Return the [x, y] coordinate for the center point of the cell that contains the specified text.  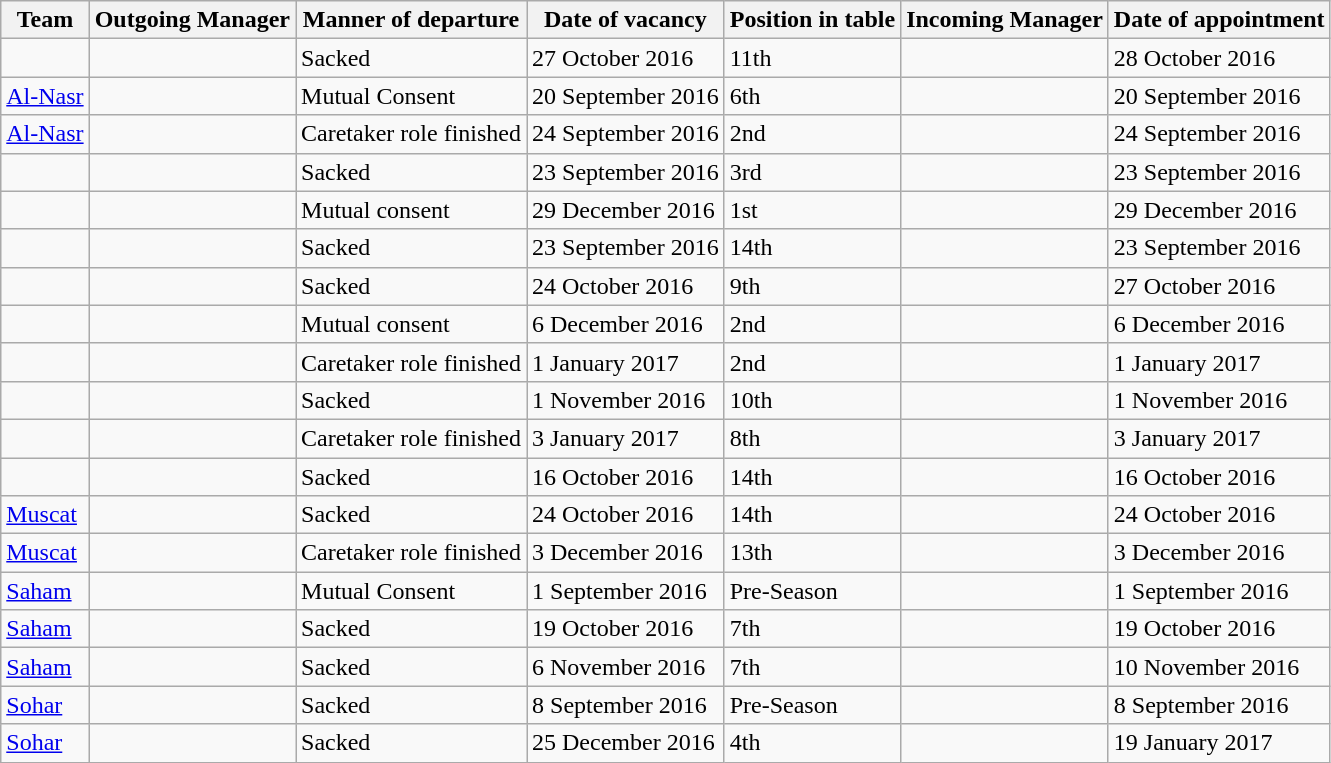
6 November 2016 [625, 667]
Team [45, 20]
3rd [812, 172]
Outgoing Manager [192, 20]
11th [812, 58]
10th [812, 400]
28 October 2016 [1219, 58]
10 November 2016 [1219, 667]
9th [812, 286]
Position in table [812, 20]
13th [812, 553]
1st [812, 210]
Incoming Manager [1005, 20]
4th [812, 743]
Date of appointment [1219, 20]
8th [812, 438]
25 December 2016 [625, 743]
19 January 2017 [1219, 743]
Manner of departure [412, 20]
Date of vacancy [625, 20]
6th [812, 96]
